Capture the cell that displays the provided text and extract its (x, y) central coordinate. 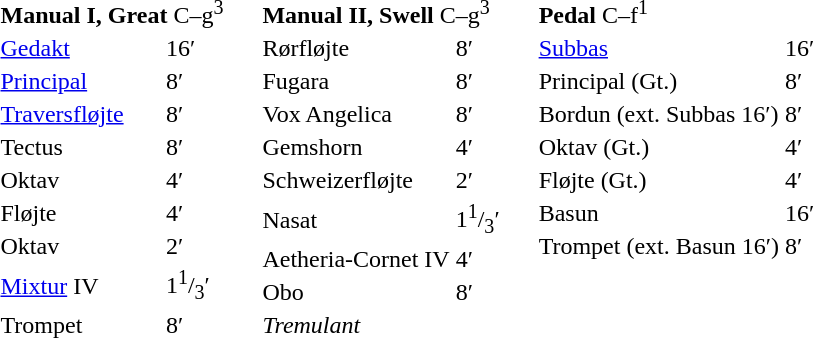
Obo (356, 292)
Trompet (ext. Basun 16′) (658, 246)
Bordun (ext. Subbas 16′) (658, 114)
Principal (Gt.) (658, 81)
Aetheria-Cornet IV (356, 259)
Subbas (658, 48)
Fløjte (Gt.) (658, 180)
Gemshorn (356, 147)
Nasat (356, 220)
16′ (194, 48)
Oktav (Gt.) (658, 147)
Schweizerfløjte (356, 180)
Vox Angelica (356, 114)
Rørfløjte (356, 48)
Fugara (356, 81)
Basun (658, 213)
